Detect which cell encompasses the target text, then output its [x, y] center coordinate. 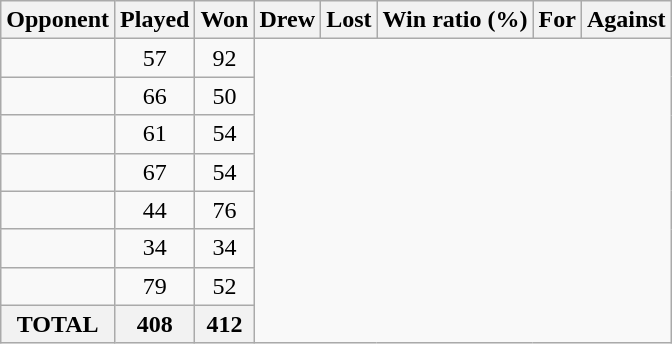
Lost [349, 20]
Against [626, 20]
52 [224, 286]
412 [224, 324]
For [557, 20]
Drew [288, 20]
92 [224, 58]
50 [224, 96]
Won [224, 20]
57 [155, 58]
408 [155, 324]
61 [155, 134]
Win ratio (%) [455, 20]
Played [155, 20]
66 [155, 96]
67 [155, 172]
79 [155, 286]
Opponent [58, 20]
44 [155, 210]
TOTAL [58, 324]
76 [224, 210]
